Return [x, y] of the center of cell containing provided text 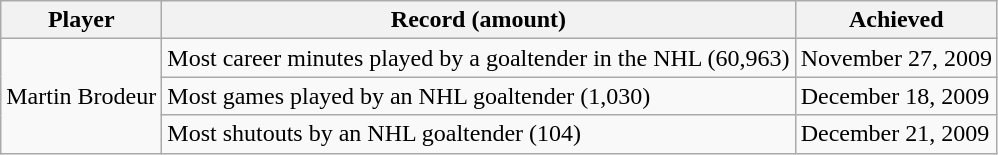
December 18, 2009 [896, 96]
Most shutouts by an NHL goaltender (104) [478, 134]
Most career minutes played by a goaltender in the NHL (60,963) [478, 58]
Player [82, 20]
Record (amount) [478, 20]
December 21, 2009 [896, 134]
November 27, 2009 [896, 58]
Martin Brodeur [82, 96]
Achieved [896, 20]
Most games played by an NHL goaltender (1,030) [478, 96]
